Return [x, y] of the center of cell containing provided text 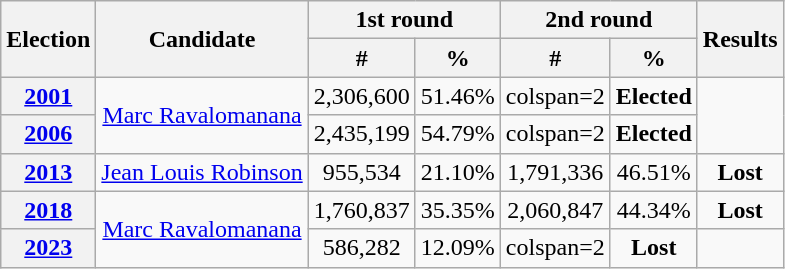
2,435,199 [362, 134]
Results [740, 39]
46.51% [654, 172]
44.34% [654, 210]
21.10% [458, 172]
2006 [48, 134]
2,306,600 [362, 96]
Candidate [202, 39]
Jean Louis Robinson [202, 172]
2nd round [598, 20]
2,060,847 [555, 210]
1,760,837 [362, 210]
1,791,336 [555, 172]
2001 [48, 96]
51.46% [458, 96]
1st round [404, 20]
2013 [48, 172]
Election [48, 39]
2018 [48, 210]
54.79% [458, 134]
955,534 [362, 172]
586,282 [362, 248]
12.09% [458, 248]
2023 [48, 248]
35.35% [458, 210]
